From the cell containing the given text, extract its center point as (X, Y) coordinate. 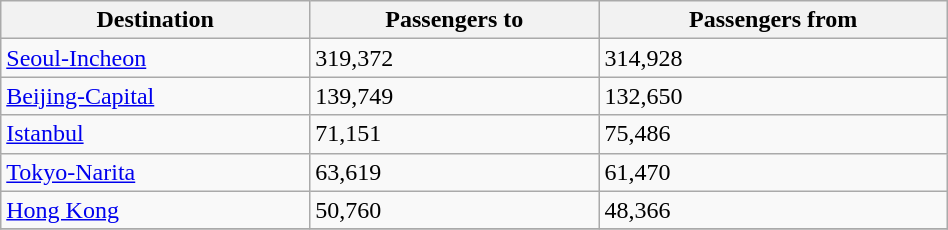
50,760 (454, 210)
Beijing-Capital (156, 96)
Seoul-Incheon (156, 58)
71,151 (454, 134)
Passengers from (773, 20)
139,749 (454, 96)
63,619 (454, 172)
Passengers to (454, 20)
61,470 (773, 172)
Tokyo-Narita (156, 172)
Istanbul (156, 134)
319,372 (454, 58)
314,928 (773, 58)
75,486 (773, 134)
Destination (156, 20)
Hong Kong (156, 210)
132,650 (773, 96)
48,366 (773, 210)
